Return the [X, Y] coordinate for the center point of the cell that contains the specified text.  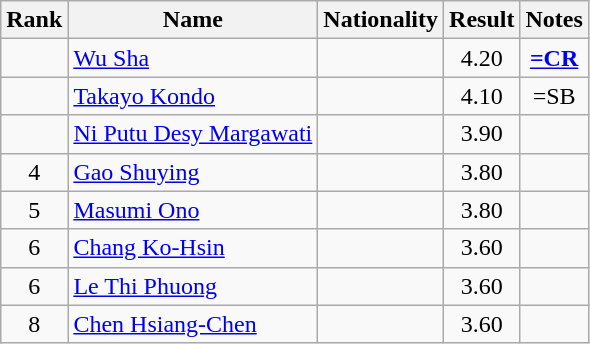
4.20 [482, 58]
4 [34, 172]
Rank [34, 20]
Nationality [381, 20]
=SB [554, 96]
Notes [554, 20]
Chang Ko-Hsin [193, 248]
Le Thi Phuong [193, 286]
Takayo Kondo [193, 96]
Wu Sha [193, 58]
Ni Putu Desy Margawati [193, 134]
3.90 [482, 134]
4.10 [482, 96]
8 [34, 324]
Masumi Ono [193, 210]
5 [34, 210]
Gao Shuying [193, 172]
Name [193, 20]
Chen Hsiang-Chen [193, 324]
=CR [554, 58]
Result [482, 20]
